Find where the given text appears and provide that cell's center as (x, y) coordinate. 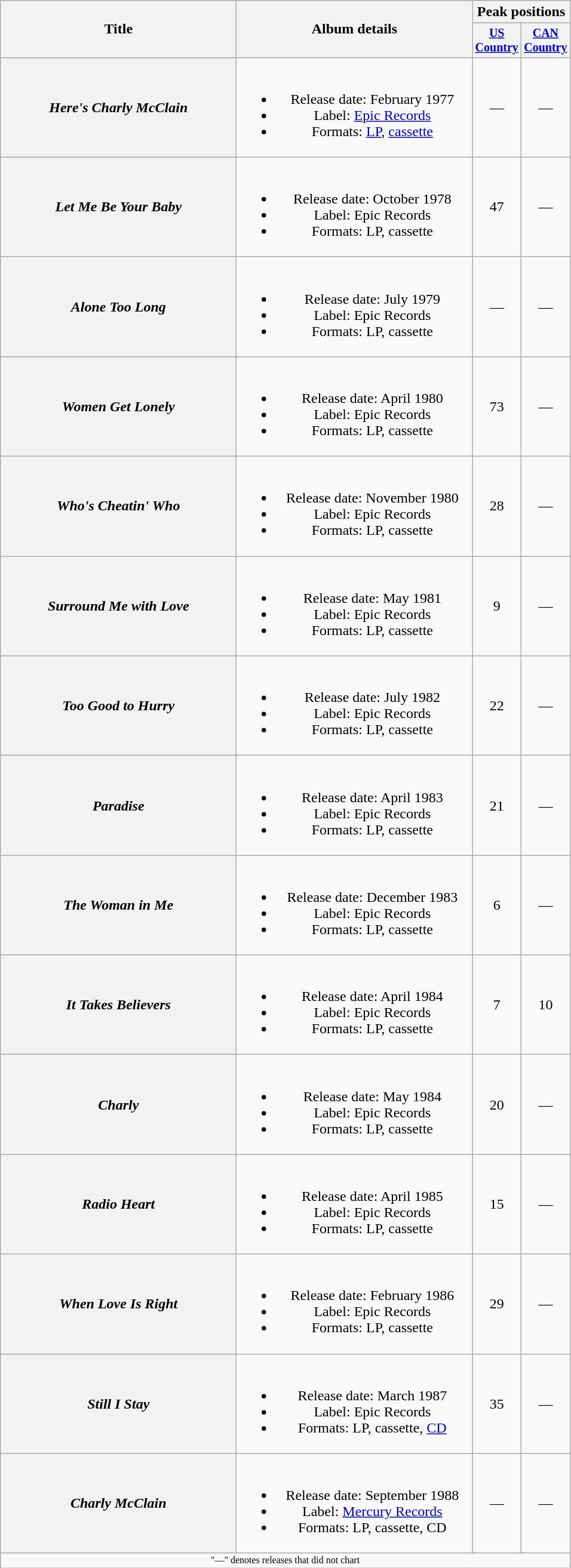
35 (497, 1404)
Release date: March 1987Label: Epic RecordsFormats: LP, cassette, CD (355, 1404)
7 (497, 1005)
Release date: February 1977Label: Epic RecordsFormats: LP, cassette (355, 107)
Women Get Lonely (118, 406)
"—" denotes releases that did not chart (285, 1560)
The Woman in Me (118, 905)
Release date: July 1982Label: Epic RecordsFormats: LP, cassette (355, 706)
Surround Me with Love (118, 606)
Release date: December 1983Label: Epic RecordsFormats: LP, cassette (355, 905)
Still I Stay (118, 1404)
Charly McClain (118, 1503)
US Country (497, 41)
10 (546, 1005)
Here's Charly McClain (118, 107)
When Love Is Right (118, 1304)
Album details (355, 29)
Release date: May 1981Label: Epic RecordsFormats: LP, cassette (355, 606)
Release date: February 1986Label: Epic RecordsFormats: LP, cassette (355, 1304)
6 (497, 905)
Title (118, 29)
Alone Too Long (118, 307)
Let Me Be Your Baby (118, 207)
Paradise (118, 806)
Release date: May 1984Label: Epic RecordsFormats: LP, cassette (355, 1104)
Peak positions (521, 12)
Release date: September 1988Label: Mercury RecordsFormats: LP, cassette, CD (355, 1503)
9 (497, 606)
Charly (118, 1104)
15 (497, 1205)
Release date: November 1980Label: Epic RecordsFormats: LP, cassette (355, 506)
73 (497, 406)
Who's Cheatin' Who (118, 506)
It Takes Believers (118, 1005)
21 (497, 806)
Too Good to Hurry (118, 706)
CAN Country (546, 41)
20 (497, 1104)
28 (497, 506)
Release date: October 1978Label: Epic RecordsFormats: LP, cassette (355, 207)
Radio Heart (118, 1205)
29 (497, 1304)
Release date: April 1980Label: Epic RecordsFormats: LP, cassette (355, 406)
Release date: July 1979Label: Epic RecordsFormats: LP, cassette (355, 307)
47 (497, 207)
Release date: April 1985Label: Epic RecordsFormats: LP, cassette (355, 1205)
22 (497, 706)
Release date: April 1984Label: Epic RecordsFormats: LP, cassette (355, 1005)
Release date: April 1983Label: Epic RecordsFormats: LP, cassette (355, 806)
